Find where the given text appears and provide that cell's center as (x, y) coordinate. 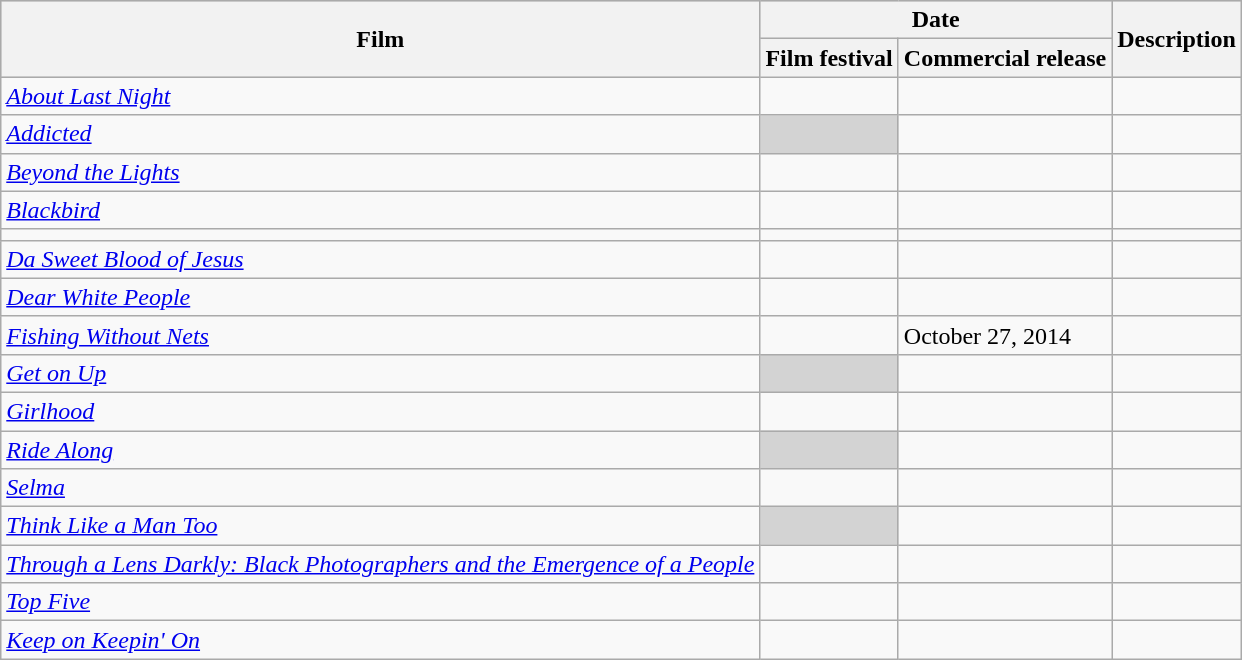
Selma (380, 488)
Top Five (380, 602)
Fishing Without Nets (380, 335)
Ride Along (380, 449)
October 27, 2014 (1004, 335)
Beyond the Lights (380, 172)
Addicted (380, 134)
Girlhood (380, 411)
Commercial release (1004, 58)
Film festival (829, 58)
Think Like a Man Too (380, 526)
Date (936, 20)
About Last Night (380, 96)
Description (1177, 39)
Blackbird (380, 210)
Through a Lens Darkly: Black Photographers and the Emergence of a People (380, 564)
Get on Up (380, 373)
Da Sweet Blood of Jesus (380, 259)
Film (380, 39)
Keep on Keepin' On (380, 640)
Dear White People (380, 297)
